Locate the cell with the specified text and output its [x, y] center coordinate. 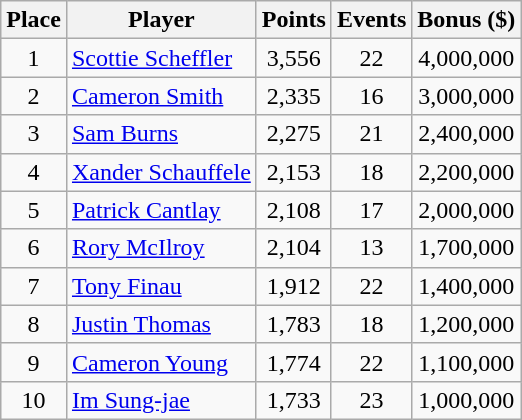
2,104 [294, 248]
Player [161, 20]
2,275 [294, 134]
10 [34, 400]
1 [34, 58]
17 [371, 210]
21 [371, 134]
2,153 [294, 172]
5 [34, 210]
1,783 [294, 324]
1,100,000 [466, 362]
16 [371, 96]
1,774 [294, 362]
Rory McIlroy [161, 248]
Place [34, 20]
3,000,000 [466, 96]
Xander Schauffele [161, 172]
1,000,000 [466, 400]
2,108 [294, 210]
Cameron Young [161, 362]
Justin Thomas [161, 324]
2,000,000 [466, 210]
3 [34, 134]
2,400,000 [466, 134]
1,733 [294, 400]
Patrick Cantlay [161, 210]
9 [34, 362]
2 [34, 96]
3,556 [294, 58]
1,400,000 [466, 286]
13 [371, 248]
Cameron Smith [161, 96]
6 [34, 248]
23 [371, 400]
Tony Finau [161, 286]
Sam Burns [161, 134]
4 [34, 172]
1,200,000 [466, 324]
Im Sung-jae [161, 400]
Bonus ($) [466, 20]
Scottie Scheffler [161, 58]
2,200,000 [466, 172]
Events [371, 20]
7 [34, 286]
1,700,000 [466, 248]
8 [34, 324]
Points [294, 20]
1,912 [294, 286]
4,000,000 [466, 58]
2,335 [294, 96]
